Extract the (X, Y) coordinate from the center of the cell holding the provided text.  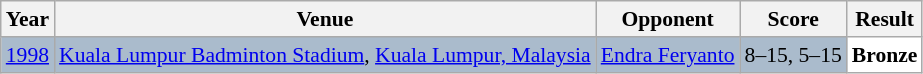
Endra Feryanto (668, 55)
Bronze (885, 55)
Kuala Lumpur Badminton Stadium, Kuala Lumpur, Malaysia (325, 55)
Year (28, 19)
Venue (325, 19)
8–15, 5–15 (794, 55)
1998 (28, 55)
Score (794, 19)
Opponent (668, 19)
Result (885, 19)
